Return [x, y] of the center of cell containing provided text 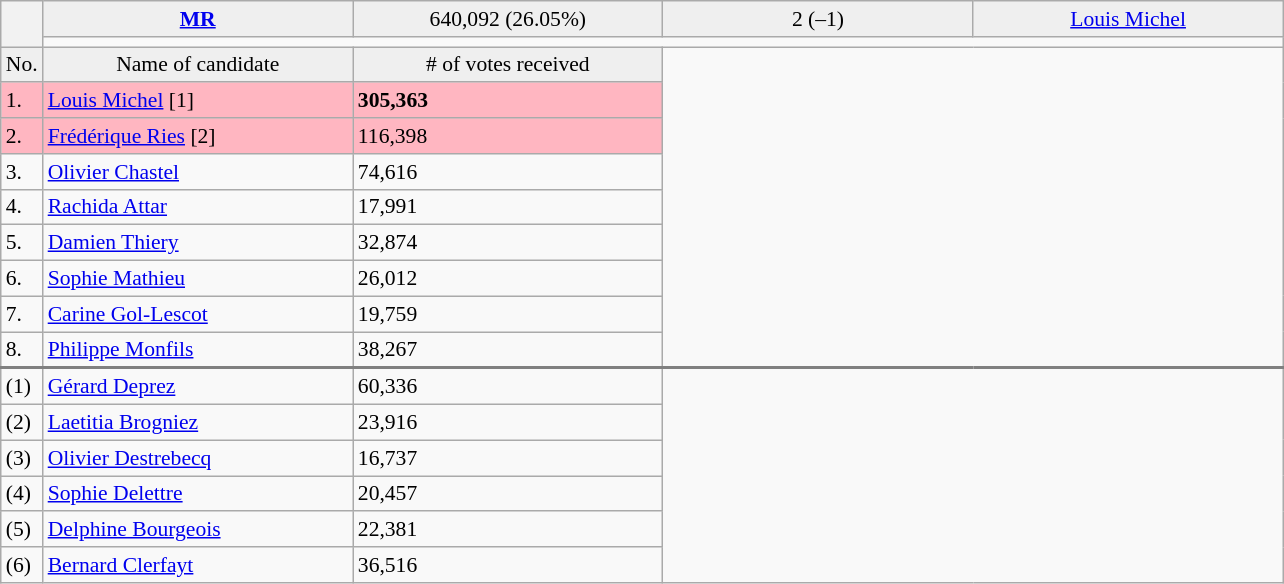
36,516 [508, 565]
(5) [22, 530]
Louis Michel [1] [198, 101]
Rachida Attar [198, 207]
305,363 [508, 101]
No. [22, 65]
1. [22, 101]
74,616 [508, 172]
Delphine Bourgeois [198, 530]
(2) [22, 423]
2 (–1) [818, 19]
(4) [22, 494]
Sophie Mathieu [198, 279]
Olivier Chastel [198, 172]
8. [22, 350]
Philippe Monfils [198, 350]
22,381 [508, 530]
2. [22, 136]
Sophie Delettre [198, 494]
38,267 [508, 350]
116,398 [508, 136]
640,092 (26.05%) [508, 19]
Olivier Destrebecq [198, 458]
23,916 [508, 423]
6. [22, 279]
Gérard Deprez [198, 386]
Laetitia Brogniez [198, 423]
(1) [22, 386]
20,457 [508, 494]
60,336 [508, 386]
Bernard Clerfayt [198, 565]
Name of candidate [198, 65]
Carine Gol-Lescot [198, 314]
Damien Thiery [198, 243]
17,991 [508, 207]
(6) [22, 565]
# of votes received [508, 65]
16,737 [508, 458]
3. [22, 172]
32,874 [508, 243]
7. [22, 314]
26,012 [508, 279]
Frédérique Ries [2] [198, 136]
5. [22, 243]
19,759 [508, 314]
4. [22, 207]
Louis Michel [1128, 19]
(3) [22, 458]
MR [198, 19]
